Provide the (X, Y) coordinate of the cell's center where the given text is located.  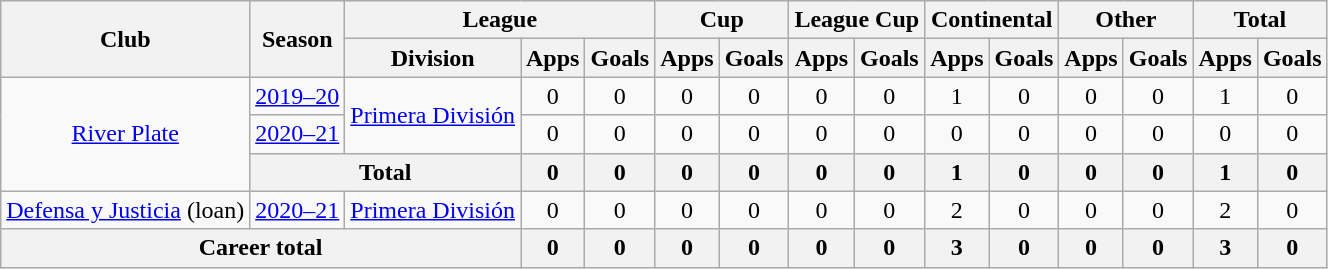
River Plate (126, 134)
Career total (261, 248)
Continental (992, 20)
Other (1126, 20)
Club (126, 39)
Division (433, 58)
Defensa y Justicia (loan) (126, 210)
League Cup (857, 20)
League (500, 20)
Cup (722, 20)
2019–20 (298, 96)
Season (298, 39)
